Find where the given text appears and provide that cell's center as [X, Y] coordinate. 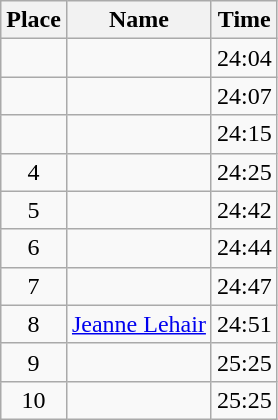
4 [34, 172]
24:44 [244, 248]
24:25 [244, 172]
Place [34, 20]
5 [34, 210]
Time [244, 20]
10 [34, 400]
24:04 [244, 58]
Name [138, 20]
24:15 [244, 134]
24:47 [244, 286]
6 [34, 248]
7 [34, 286]
24:07 [244, 96]
8 [34, 324]
24:42 [244, 210]
Jeanne Lehair [138, 324]
24:51 [244, 324]
9 [34, 362]
